Return the (X, Y) coordinate for the center point of the cell that contains the specified text.  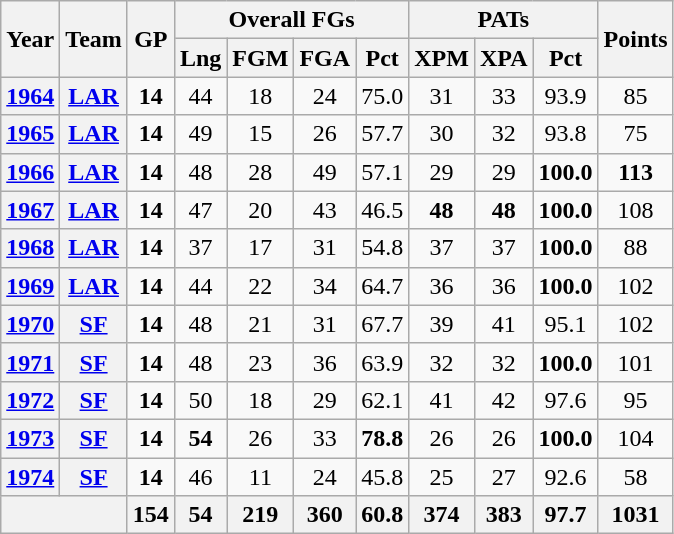
GP (150, 39)
PATs (504, 20)
75 (636, 134)
20 (260, 210)
113 (636, 172)
1969 (30, 286)
360 (325, 515)
XPM (442, 58)
219 (260, 515)
97.6 (566, 400)
1964 (30, 96)
34 (325, 286)
1973 (30, 438)
92.6 (566, 477)
XPA (504, 58)
Team (94, 39)
23 (260, 362)
97.7 (566, 515)
75.0 (382, 96)
67.7 (382, 324)
Overall FGs (291, 20)
50 (200, 400)
62.1 (382, 400)
383 (504, 515)
43 (325, 210)
1972 (30, 400)
1968 (30, 248)
11 (260, 477)
17 (260, 248)
60.8 (382, 515)
28 (260, 172)
78.8 (382, 438)
1031 (636, 515)
46.5 (382, 210)
21 (260, 324)
45.8 (382, 477)
63.9 (382, 362)
93.8 (566, 134)
FGA (325, 58)
93.9 (566, 96)
39 (442, 324)
108 (636, 210)
57.1 (382, 172)
Points (636, 39)
64.7 (382, 286)
15 (260, 134)
1970 (30, 324)
154 (150, 515)
30 (442, 134)
1967 (30, 210)
374 (442, 515)
1974 (30, 477)
22 (260, 286)
Lng (200, 58)
95.1 (566, 324)
54.8 (382, 248)
1971 (30, 362)
Year (30, 39)
25 (442, 477)
95 (636, 400)
1966 (30, 172)
1965 (30, 134)
57.7 (382, 134)
104 (636, 438)
27 (504, 477)
58 (636, 477)
FGM (260, 58)
42 (504, 400)
47 (200, 210)
88 (636, 248)
101 (636, 362)
46 (200, 477)
85 (636, 96)
